Capture the cell that displays the provided text and extract its (X, Y) central coordinate. 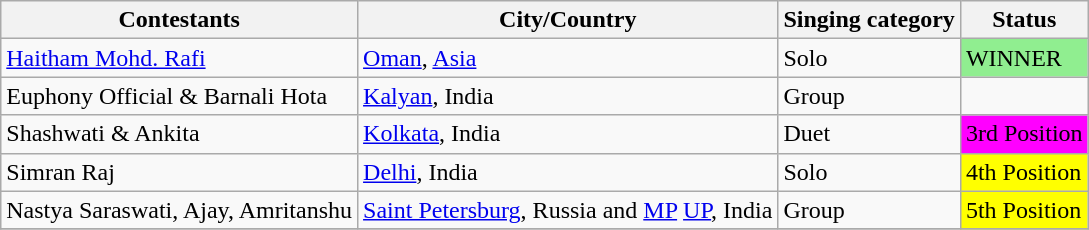
Shashwati & Ankita (180, 134)
City/Country (568, 20)
Oman, Asia (568, 58)
Kolkata, India (568, 134)
Singing category (869, 20)
Delhi, India (568, 172)
WINNER (1024, 58)
Duet (869, 134)
Kalyan, India (568, 96)
3rd Position (1024, 134)
Contestants (180, 20)
5th Position (1024, 210)
Status (1024, 20)
Euphony Official & Barnali Hota (180, 96)
4th Position (1024, 172)
Simran Raj (180, 172)
Haitham Mohd. Rafi (180, 58)
Nastya Saraswati, Ajay, Amritanshu (180, 210)
Saint Petersburg, Russia and MP UP, India (568, 210)
